Pinpoint the cell where the given text exists, returning its (X, Y) midpoint coordinate. 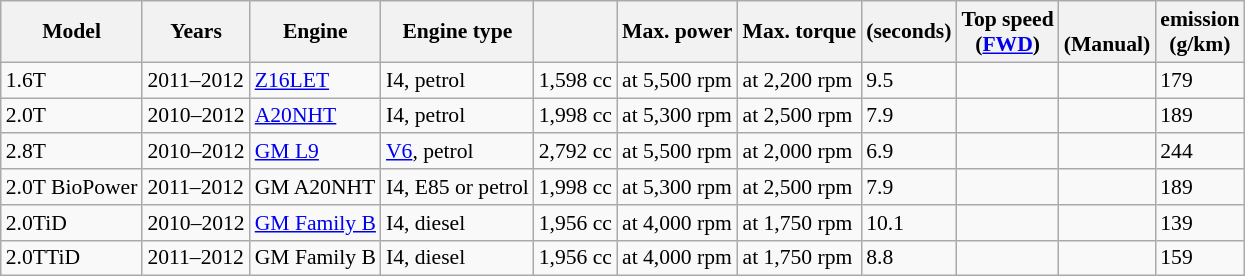
2.8T (72, 152)
GM L9 (316, 152)
GM A20NHT (316, 187)
Engine type (458, 32)
10.1 (908, 223)
I4, E85 or petrol (458, 187)
244 (1200, 152)
at 2,200 rpm (799, 80)
139 (1200, 223)
2.0TiD (72, 223)
2.0T (72, 116)
Top speed(FWD) (1007, 32)
Engine (316, 32)
6.9 (908, 152)
V6, petrol (458, 152)
Max. power (677, 32)
Years (196, 32)
at 2,000 rpm (799, 152)
(seconds) (908, 32)
emission(g/km) (1200, 32)
2,792 cc (576, 152)
2.0T BioPower (72, 187)
8.8 (908, 258)
1,598 cc (576, 80)
Model (72, 32)
Max. torque (799, 32)
Z16LET (316, 80)
2.0TTiD (72, 258)
(Manual) (1107, 32)
179 (1200, 80)
159 (1200, 258)
A20NHT (316, 116)
9.5 (908, 80)
1.6T (72, 80)
